From the cell containing the given text, extract its center point as [x, y] coordinate. 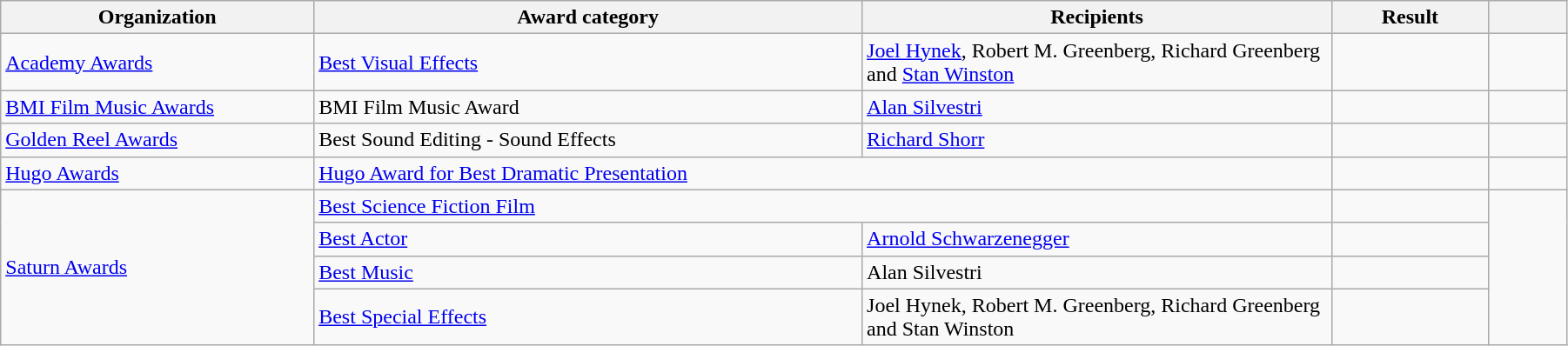
BMI Film Music Awards [157, 107]
Arnold Schwarzenegger [1097, 239]
Recipients [1097, 17]
Saturn Awards [157, 268]
Best Special Effects [588, 316]
Best Music [588, 272]
Academy Awards [157, 63]
Result [1410, 17]
Best Visual Effects [588, 63]
Golden Reel Awards [157, 140]
Best Sound Editing - Sound Effects [588, 140]
Organization [157, 17]
Richard Shorr [1097, 140]
Best Actor [588, 239]
Best Science Fiction Film [823, 206]
BMI Film Music Award [588, 107]
Hugo Award for Best Dramatic Presentation [823, 173]
Hugo Awards [157, 173]
Award category [588, 17]
